Return the (x, y) coordinate for the center point of the cell that contains the specified text.  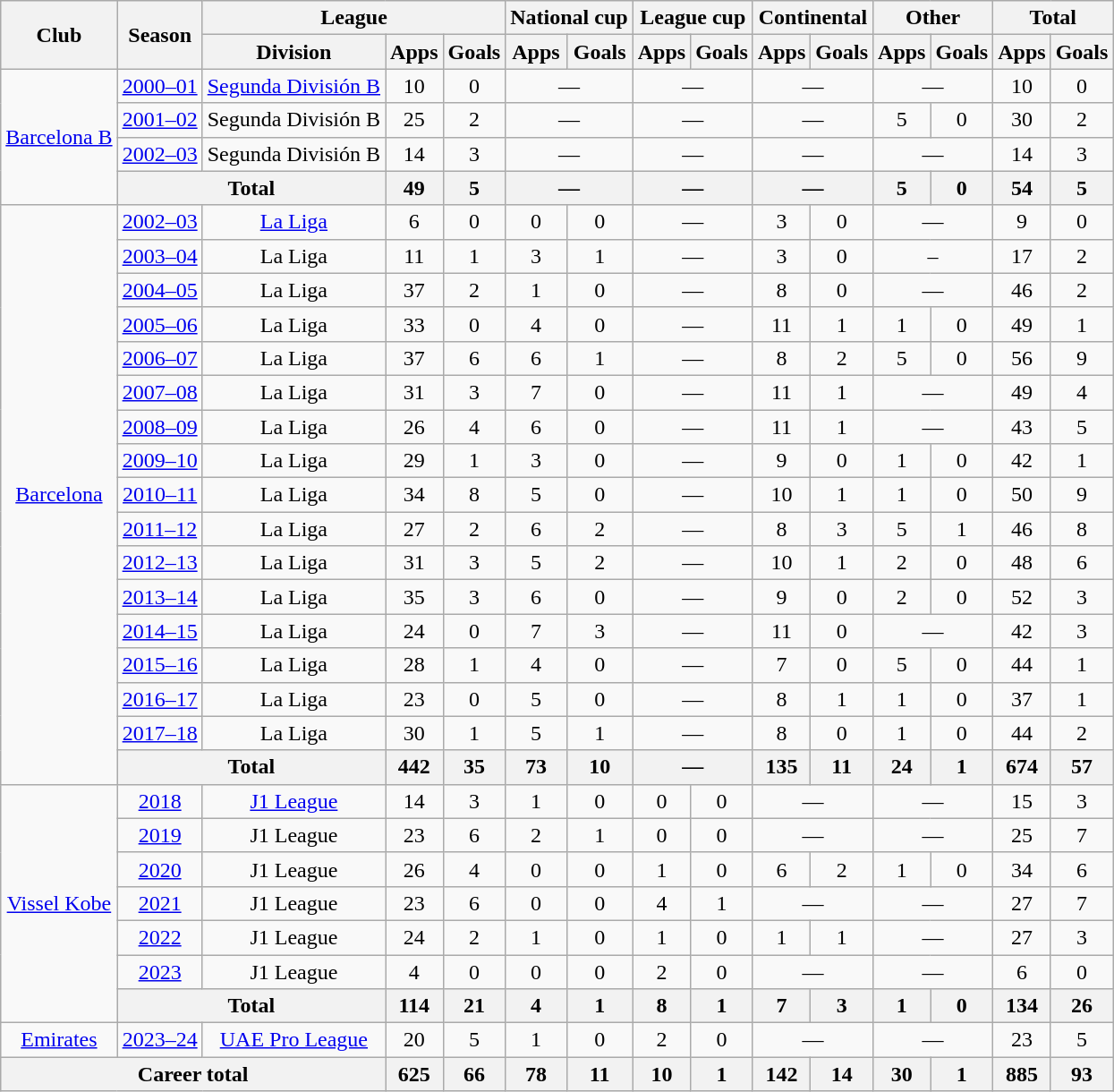
2005–06 (159, 324)
73 (536, 767)
Career total (193, 1074)
442 (414, 767)
2019 (159, 835)
54 (1022, 188)
2015–16 (159, 665)
Season (159, 35)
2016–17 (159, 699)
UAE Pro League (293, 1040)
2010–11 (159, 495)
Barcelona (59, 494)
29 (414, 461)
2004–05 (159, 290)
2006–07 (159, 358)
Other (933, 18)
League cup (693, 18)
625 (414, 1074)
28 (414, 665)
57 (1082, 767)
2013–14 (159, 597)
56 (1022, 358)
674 (1022, 767)
2011–12 (159, 529)
66 (474, 1074)
52 (1022, 597)
33 (414, 324)
Barcelona B (59, 137)
– (933, 256)
2001–02 (159, 120)
Continental (812, 18)
134 (1022, 1006)
2023 (159, 971)
48 (1022, 563)
Division (293, 52)
2018 (159, 801)
2012–13 (159, 563)
21 (474, 1006)
2008–09 (159, 427)
2017–18 (159, 733)
2014–15 (159, 631)
50 (1022, 495)
2009–10 (159, 461)
2021 (159, 903)
2020 (159, 869)
2000–01 (159, 86)
2022 (159, 937)
885 (1022, 1074)
Club (59, 35)
20 (414, 1040)
142 (781, 1074)
135 (781, 767)
43 (1022, 427)
Emirates (59, 1040)
2023–24 (159, 1040)
National cup (569, 18)
2007–08 (159, 392)
2003–04 (159, 256)
114 (414, 1006)
Vissel Kobe (59, 903)
93 (1082, 1074)
15 (1022, 801)
78 (536, 1074)
17 (1022, 256)
League (354, 18)
